Search for the cell housing the specified text and yield its (x, y) center coordinate. 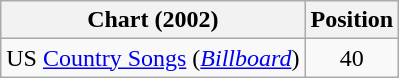
40 (352, 58)
Chart (2002) (153, 20)
US Country Songs (Billboard) (153, 58)
Position (352, 20)
